Provide the [X, Y] coordinate of the cell's center where the given text is located.  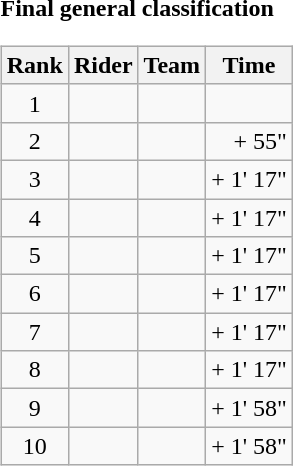
Rank [34, 65]
7 [34, 332]
Time [250, 65]
Rider [103, 65]
2 [34, 141]
6 [34, 294]
4 [34, 217]
8 [34, 370]
10 [34, 446]
+ 55" [250, 141]
5 [34, 256]
3 [34, 179]
1 [34, 103]
9 [34, 408]
Team [172, 65]
